For the text-containing cell, return its midpoint in [x, y] coordinate format. 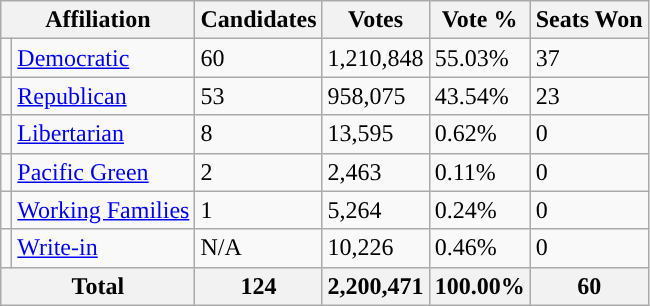
124 [258, 286]
1 [258, 210]
37 [589, 58]
0.11% [480, 172]
55.03% [480, 58]
8 [258, 134]
2,463 [376, 172]
0.46% [480, 248]
0.24% [480, 210]
Votes [376, 20]
Seats Won [589, 20]
23 [589, 96]
Vote % [480, 20]
Write-in [104, 248]
5,264 [376, 210]
2 [258, 172]
958,075 [376, 96]
Libertarian [104, 134]
Total [98, 286]
Democratic [104, 58]
53 [258, 96]
Republican [104, 96]
Pacific Green [104, 172]
43.54% [480, 96]
N/A [258, 248]
13,595 [376, 134]
10,226 [376, 248]
0.62% [480, 134]
Working Families [104, 210]
100.00% [480, 286]
Affiliation [98, 20]
2,200,471 [376, 286]
1,210,848 [376, 58]
Candidates [258, 20]
